Pinpoint the cell where the given text exists, returning its [X, Y] midpoint coordinate. 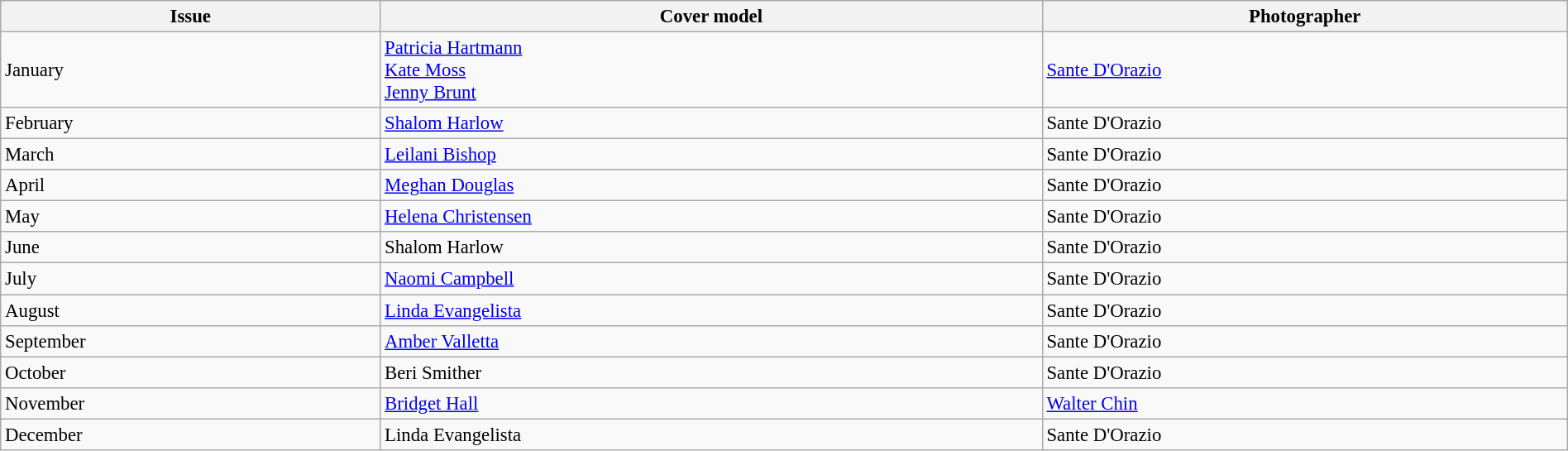
Beri Smither [711, 372]
Issue [190, 17]
Cover model [711, 17]
January [190, 70]
March [190, 155]
November [190, 403]
Leilani Bishop [711, 155]
Meghan Douglas [711, 185]
June [190, 247]
Helena Christensen [711, 217]
Naomi Campbell [711, 279]
Bridget Hall [711, 403]
February [190, 123]
Patricia HartmannKate MossJenny Brunt [711, 70]
Walter Chin [1305, 403]
October [190, 372]
Photographer [1305, 17]
December [190, 434]
September [190, 341]
April [190, 185]
Amber Valletta [711, 341]
July [190, 279]
August [190, 310]
May [190, 217]
